Identify which cell holds the provided text, then report its (x, y) central coordinate. 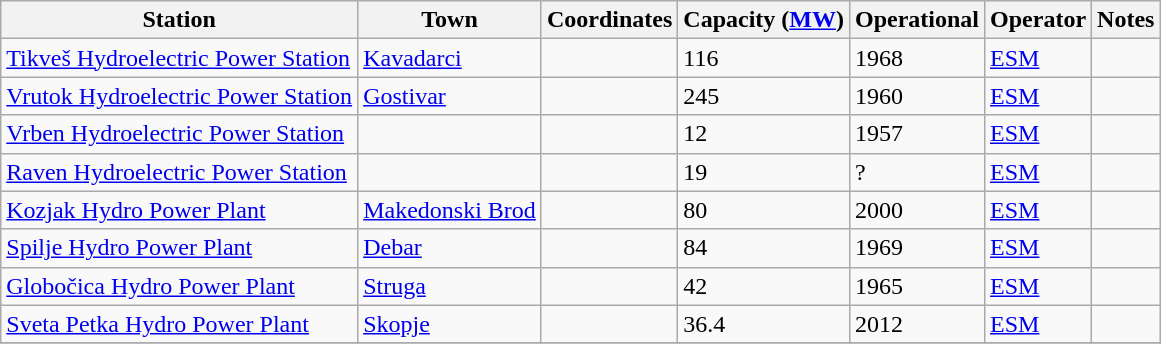
Skopje (450, 324)
Gostivar (450, 96)
19 (764, 172)
Debar (450, 248)
Tikveš Hydroelectric Power Station (180, 58)
Sveta Petka Hydro Power Plant (180, 324)
Vrutok Hydroelectric Power Station (180, 96)
1969 (916, 248)
1957 (916, 134)
Struga (450, 286)
Capacity (MW) (764, 20)
Spilje Hydro Power Plant (180, 248)
Operational (916, 20)
? (916, 172)
Coordinates (609, 20)
2012 (916, 324)
Raven Hydroelectric Power Station (180, 172)
Station (180, 20)
36.4 (764, 324)
Kavadarci (450, 58)
42 (764, 286)
1965 (916, 286)
84 (764, 248)
1960 (916, 96)
Globočica Hydro Power Plant (180, 286)
Kozjak Hydro Power Plant (180, 210)
Notes (1126, 20)
Town (450, 20)
Operator (1038, 20)
245 (764, 96)
1968 (916, 58)
Makedonski Brod (450, 210)
80 (764, 210)
2000 (916, 210)
Vrben Hydroelectric Power Station (180, 134)
116 (764, 58)
12 (764, 134)
